Determine the [X, Y] coordinate at the center of the cell enclosing the given text.  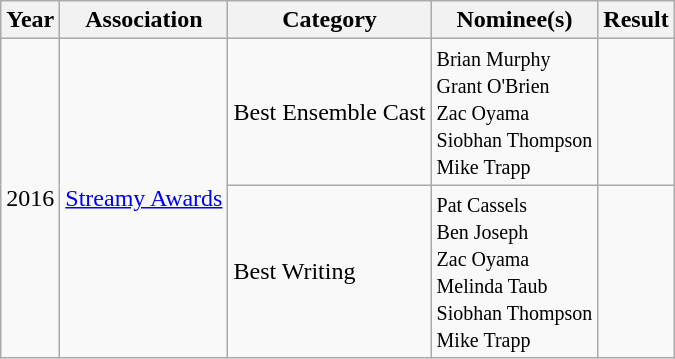
Result [636, 20]
Brian MurphyGrant O'BrienZac OyamaSiobhan ThompsonMike Trapp [514, 112]
Association [144, 20]
Nominee(s) [514, 20]
2016 [30, 198]
Pat CasselsBen JosephZac OyamaMelinda TaubSiobhan ThompsonMike Trapp [514, 272]
Best Ensemble Cast [330, 112]
Best Writing [330, 272]
Streamy Awards [144, 198]
Category [330, 20]
Year [30, 20]
